Provide the (X, Y) coordinate of the cell's center where the given text is located.  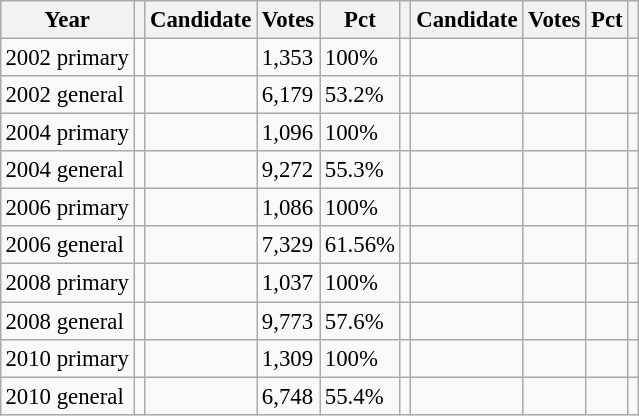
2010 general (67, 396)
2008 general (67, 321)
1,037 (288, 283)
55.4% (360, 396)
1,086 (288, 208)
2002 primary (67, 57)
6,179 (288, 95)
6,748 (288, 396)
53.2% (360, 95)
57.6% (360, 321)
Year (67, 20)
2010 primary (67, 358)
2006 primary (67, 208)
2004 general (67, 170)
2004 primary (67, 133)
7,329 (288, 245)
1,096 (288, 133)
61.56% (360, 245)
55.3% (360, 170)
9,773 (288, 321)
1,309 (288, 358)
2008 primary (67, 283)
2006 general (67, 245)
1,353 (288, 57)
9,272 (288, 170)
2002 general (67, 95)
